Extract the (x, y) coordinate from the center of the cell holding the provided text.  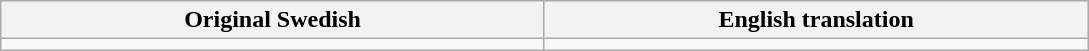
English translation (816, 20)
Original Swedish (273, 20)
